From the cell containing the given text, extract its center point as [X, Y] coordinate. 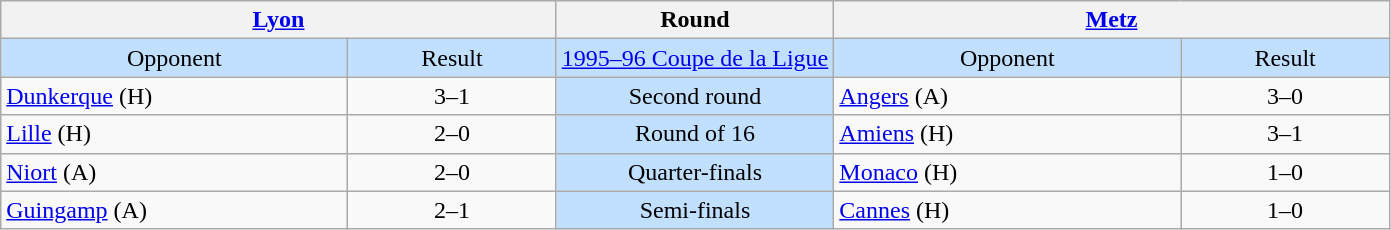
Lille (H) [174, 134]
Cannes (H) [1008, 210]
Dunkerque (H) [174, 96]
Round [695, 20]
Guingamp (A) [174, 210]
1995–96 Coupe de la Ligue [695, 58]
Quarter-finals [695, 172]
2–1 [452, 210]
Metz [1112, 20]
3–0 [1285, 96]
Semi-finals [695, 210]
Round of 16 [695, 134]
Lyon [278, 20]
Niort (A) [174, 172]
Amiens (H) [1008, 134]
Second round [695, 96]
Angers (A) [1008, 96]
Monaco (H) [1008, 172]
